Extract the (x, y) coordinate from the center of the cell holding the provided text.  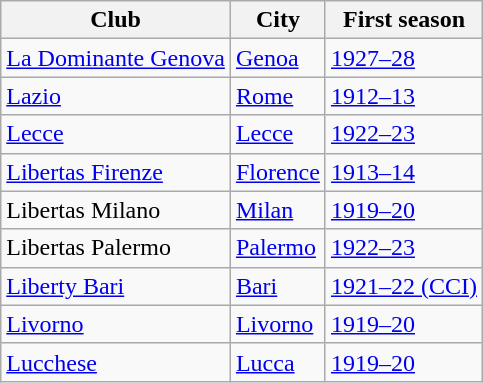
Bari (278, 286)
Libertas Milano (116, 210)
La Dominante Genova (116, 58)
Lucca (278, 362)
Club (116, 20)
Florence (278, 172)
1913–14 (404, 172)
1927–28 (404, 58)
Milan (278, 210)
Palermo (278, 248)
City (278, 20)
Rome (278, 96)
1912–13 (404, 96)
Libertas Firenze (116, 172)
1921–22 (CCI) (404, 286)
Libertas Palermo (116, 248)
First season (404, 20)
Liberty Bari (116, 286)
Lucchese (116, 362)
Lazio (116, 96)
Genoa (278, 58)
